From the cell containing the given text, extract its center point as (x, y) coordinate. 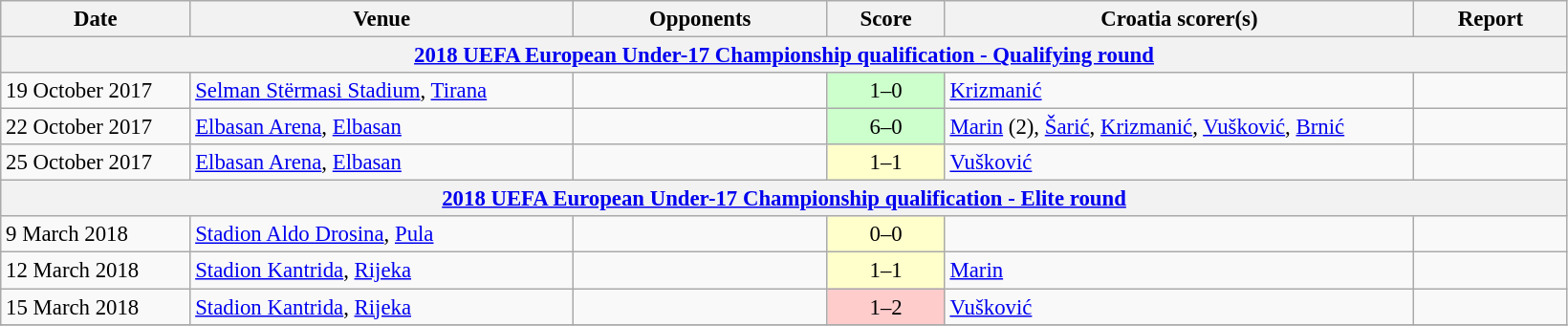
12 March 2018 (96, 271)
6–0 (885, 127)
Date (96, 19)
15 March 2018 (96, 307)
Opponents (700, 19)
Report (1492, 19)
1–2 (885, 307)
19 October 2017 (96, 91)
Croatia scorer(s) (1180, 19)
22 October 2017 (96, 127)
Score (885, 19)
2018 UEFA European Under-17 Championship qualification - Elite round (784, 199)
0–0 (885, 234)
9 March 2018 (96, 234)
Krizmanić (1180, 91)
Marin (2), Šarić, Krizmanić, Vušković, Brnić (1180, 127)
Venue (382, 19)
25 October 2017 (96, 163)
2018 UEFA European Under-17 Championship qualification - Qualifying round (784, 55)
Marin (1180, 271)
1–0 (885, 91)
Stadion Aldo Drosina, Pula (382, 234)
Selman Stërmasi Stadium, Tirana (382, 91)
